Scan for the cell matching the given text and deliver its [X, Y] coordinate at center. 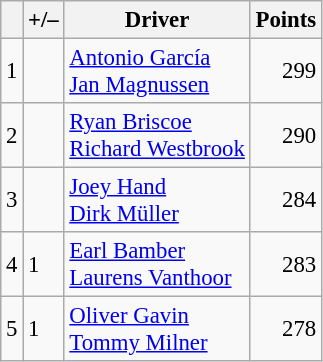
Driver [157, 20]
Antonio García Jan Magnussen [157, 72]
2 [12, 136]
299 [286, 72]
278 [286, 330]
3 [12, 200]
Ryan Briscoe Richard Westbrook [157, 136]
4 [12, 264]
290 [286, 136]
283 [286, 264]
+/– [44, 20]
284 [286, 200]
Points [286, 20]
Oliver Gavin Tommy Milner [157, 330]
5 [12, 330]
Earl Bamber Laurens Vanthoor [157, 264]
Joey Hand Dirk Müller [157, 200]
